Scan for the cell matching the given text and deliver its (X, Y) coordinate at center. 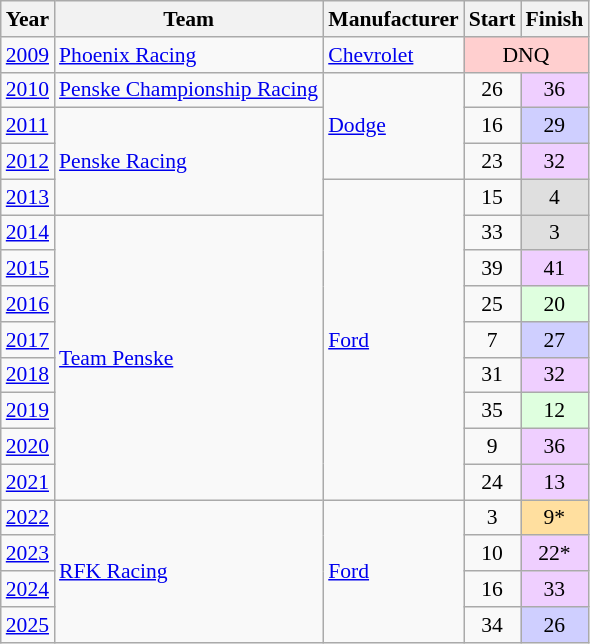
29 (554, 126)
2011 (28, 126)
Manufacturer (393, 19)
10 (492, 554)
39 (492, 269)
2015 (28, 269)
Year (28, 19)
4 (554, 197)
35 (492, 411)
Dodge (393, 126)
7 (492, 340)
Penske Racing (188, 162)
20 (554, 304)
RFK Racing (188, 571)
Team Penske (188, 358)
27 (554, 340)
2018 (28, 375)
12 (554, 411)
2014 (28, 233)
9 (492, 447)
2017 (28, 340)
2012 (28, 162)
24 (492, 482)
34 (492, 625)
2021 (28, 482)
2010 (28, 90)
2024 (28, 589)
DNQ (526, 55)
23 (492, 162)
Phoenix Racing (188, 55)
25 (492, 304)
2016 (28, 304)
22* (554, 554)
2022 (28, 518)
2025 (28, 625)
31 (492, 375)
13 (554, 482)
2023 (28, 554)
9* (554, 518)
41 (554, 269)
2013 (28, 197)
Team (188, 19)
Start (492, 19)
2019 (28, 411)
2020 (28, 447)
2009 (28, 55)
Chevrolet (393, 55)
Finish (554, 19)
Penske Championship Racing (188, 90)
15 (492, 197)
